Search for the cell housing the specified text and yield its (X, Y) center coordinate. 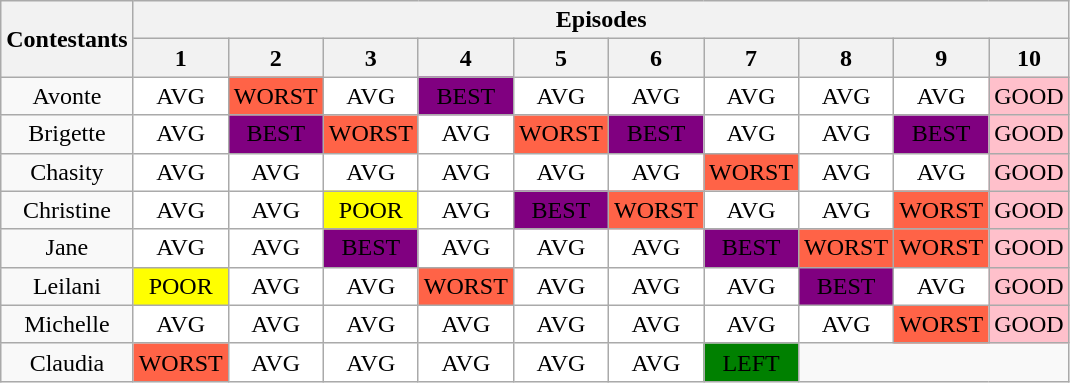
Chasity (67, 172)
Christine (67, 210)
9 (942, 58)
Leilani (67, 286)
8 (846, 58)
Brigette (67, 134)
Jane (67, 248)
2 (276, 58)
3 (370, 58)
7 (752, 58)
5 (560, 58)
LEFT (752, 362)
Claudia (67, 362)
1 (180, 58)
Episodes (601, 20)
4 (466, 58)
10 (1029, 58)
Contestants (67, 39)
Michelle (67, 324)
6 (656, 58)
Avonte (67, 96)
